Scan for the cell matching the given text and deliver its [x, y] coordinate at center. 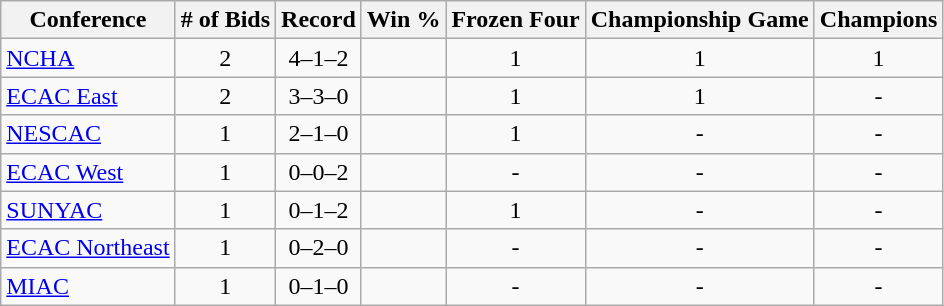
0–1–0 [319, 286]
# of Bids [225, 20]
ECAC East [88, 96]
NESCAC [88, 134]
0–0–2 [319, 172]
4–1–2 [319, 58]
3–3–0 [319, 96]
Championship Game [700, 20]
Record [319, 20]
Conference [88, 20]
0–1–2 [319, 210]
0–2–0 [319, 248]
Frozen Four [516, 20]
ECAC Northeast [88, 248]
Win % [404, 20]
MIAC [88, 286]
SUNYAC [88, 210]
Champions [878, 20]
2–1–0 [319, 134]
NCHA [88, 58]
ECAC West [88, 172]
